Return the (X, Y) coordinate for the center point of the cell that contains the specified text.  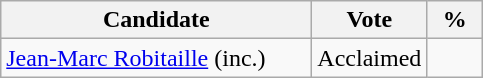
Vote (370, 20)
% (455, 20)
Acclaimed (370, 58)
Candidate (156, 20)
Jean-Marc Robitaille (inc.) (156, 58)
